Output the [X, Y] coordinate of the center of the cell containing the given text.  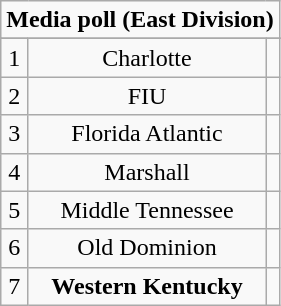
Media poll (East Division) [140, 20]
4 [14, 172]
6 [14, 248]
FIU [147, 96]
1 [14, 58]
Western Kentucky [147, 286]
Charlotte [147, 58]
Marshall [147, 172]
Florida Atlantic [147, 134]
5 [14, 210]
Old Dominion [147, 248]
2 [14, 96]
Middle Tennessee [147, 210]
3 [14, 134]
7 [14, 286]
